Output the (x, y) coordinate of the center of the cell containing the given text.  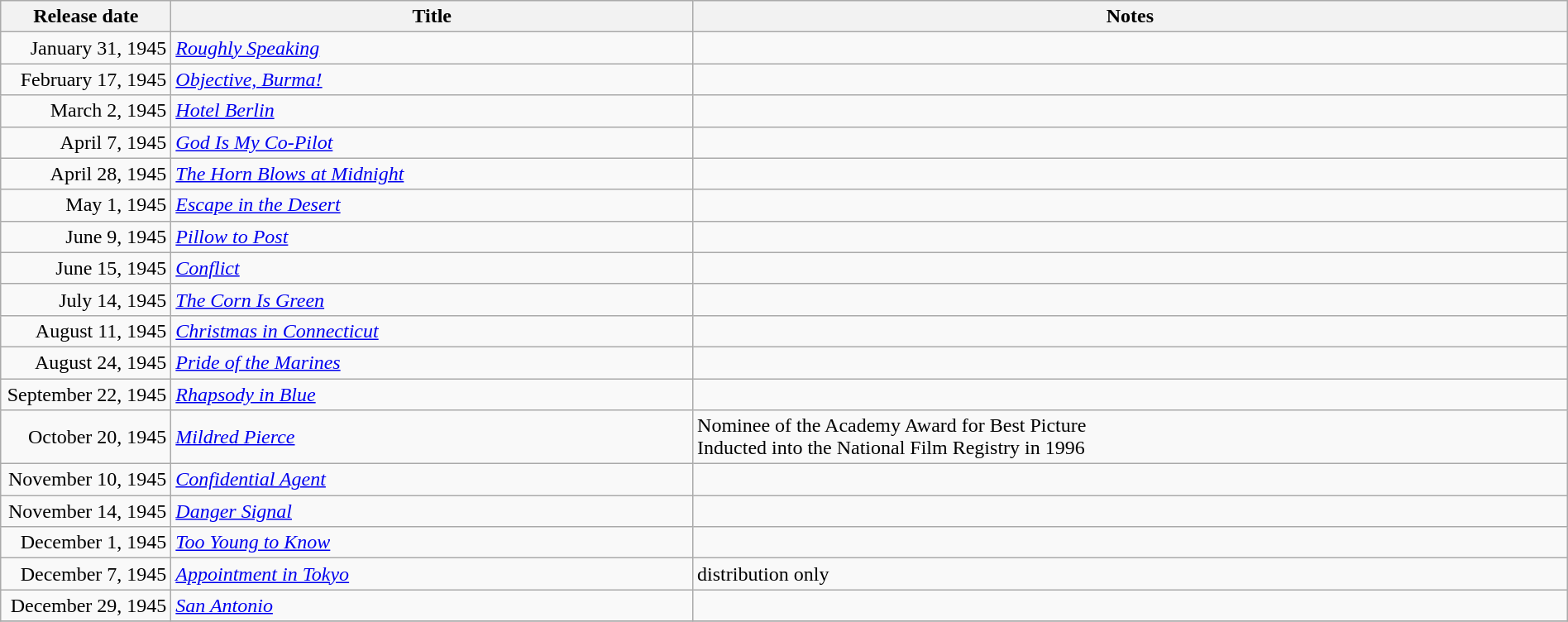
Nominee of the Academy Award for Best PictureInducted into the National Film Registry in 1996 (1131, 437)
Rhapsody in Blue (432, 395)
distribution only (1131, 574)
April 7, 1945 (86, 142)
Title (432, 17)
Release date (86, 17)
May 1, 1945 (86, 205)
Mildred Pierce (432, 437)
Pillow to Post (432, 237)
Christmas in Connecticut (432, 331)
The Horn Blows at Midnight (432, 174)
November 10, 1945 (86, 480)
God Is My Co-Pilot (432, 142)
February 17, 1945 (86, 79)
January 31, 1945 (86, 48)
November 14, 1945 (86, 511)
September 22, 1945 (86, 395)
Hotel Berlin (432, 111)
Notes (1131, 17)
April 28, 1945 (86, 174)
December 1, 1945 (86, 543)
Pride of the Marines (432, 362)
Escape in the Desert (432, 205)
July 14, 1945 (86, 299)
Objective, Burma! (432, 79)
October 20, 1945 (86, 437)
Appointment in Tokyo (432, 574)
March 2, 1945 (86, 111)
Roughly Speaking (432, 48)
Too Young to Know (432, 543)
June 15, 1945 (86, 268)
June 9, 1945 (86, 237)
Danger Signal (432, 511)
December 7, 1945 (86, 574)
The Corn Is Green (432, 299)
Confidential Agent (432, 480)
San Antonio (432, 605)
August 11, 1945 (86, 331)
Conflict (432, 268)
December 29, 1945 (86, 605)
August 24, 1945 (86, 362)
